Scan for the cell matching the given text and deliver its (x, y) coordinate at center. 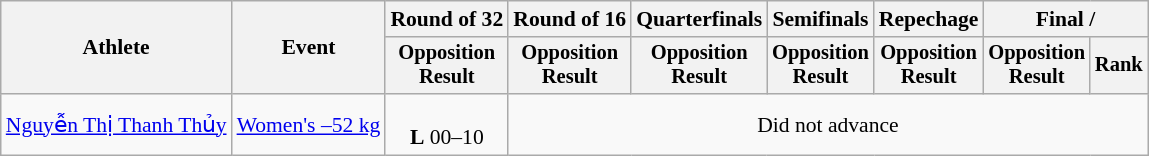
Final / (1065, 19)
Repechage (929, 19)
Semifinals (820, 19)
Did not advance (828, 124)
Athlete (116, 48)
L 00–10 (446, 124)
Quarterfinals (699, 19)
Women's –52 kg (309, 124)
Event (309, 48)
Round of 16 (570, 19)
Nguyễn Thị Thanh Thủy (116, 124)
Round of 32 (446, 19)
Rank (1119, 66)
